Locate the cell with the specified text and output its [x, y] center coordinate. 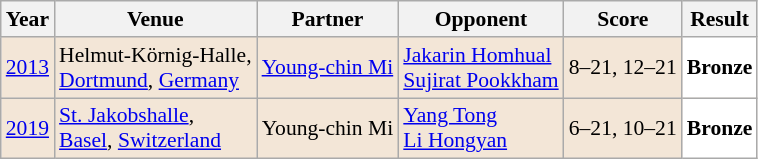
6–21, 10–21 [623, 128]
Jakarin Homhual Sujirat Pookkham [480, 68]
Yang Tong Li Hongyan [480, 128]
2019 [28, 128]
Score [623, 19]
Helmut-Körnig-Halle,Dortmund, Germany [156, 68]
St. Jakobshalle,Basel, Switzerland [156, 128]
Year [28, 19]
2013 [28, 68]
Venue [156, 19]
Result [720, 19]
Opponent [480, 19]
Partner [328, 19]
8–21, 12–21 [623, 68]
